Extract the (X, Y) coordinate from the center of the cell holding the provided text.  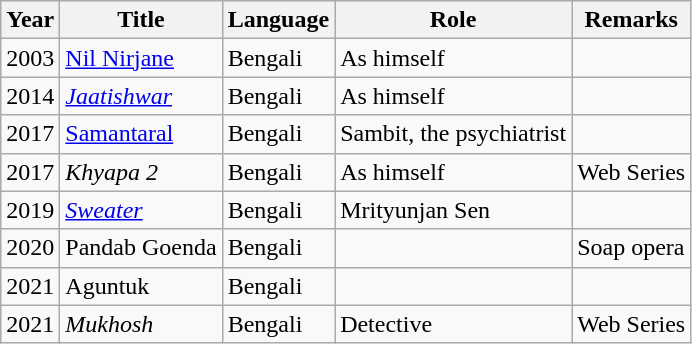
Mrityunjan Sen (454, 210)
Khyapa 2 (141, 172)
Remarks (632, 20)
Jaatishwar (141, 96)
Pandab Goenda (141, 248)
Mukhosh (141, 324)
Year (30, 20)
Aguntuk (141, 286)
Sweater (141, 210)
Title (141, 20)
Role (454, 20)
Samantaral (141, 134)
Nil Nirjane (141, 58)
2003 (30, 58)
2019 (30, 210)
2020 (30, 248)
Language (278, 20)
Soap opera (632, 248)
Sambit, the psychiatrist (454, 134)
2014 (30, 96)
Detective (454, 324)
